Capture the cell that displays the provided text and extract its (X, Y) central coordinate. 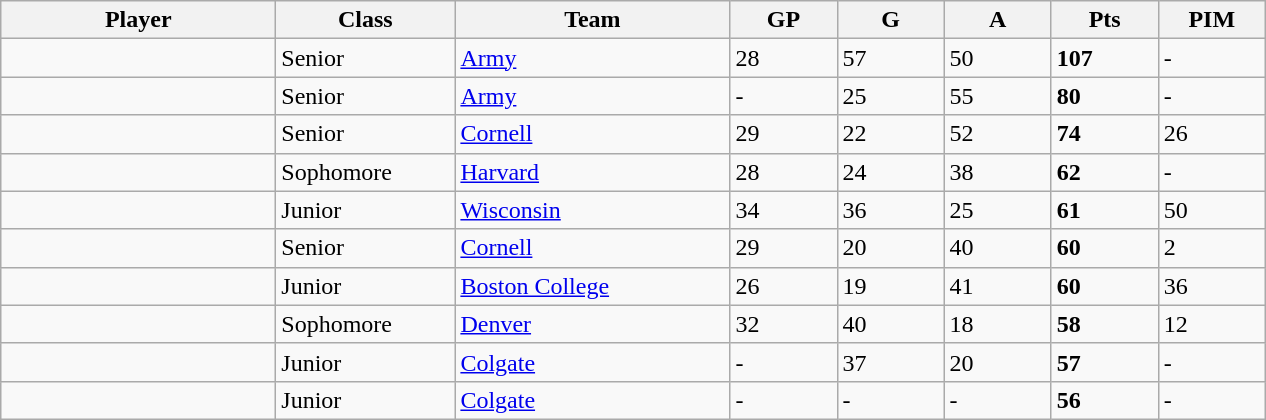
Pts (1104, 20)
32 (784, 324)
56 (1104, 400)
Class (366, 20)
22 (890, 134)
61 (1104, 210)
107 (1104, 58)
18 (998, 324)
Harvard (592, 172)
41 (998, 286)
Player (138, 20)
58 (1104, 324)
34 (784, 210)
GP (784, 20)
Boston College (592, 286)
19 (890, 286)
12 (1212, 324)
80 (1104, 96)
62 (1104, 172)
24 (890, 172)
38 (998, 172)
A (998, 20)
55 (998, 96)
52 (998, 134)
G (890, 20)
2 (1212, 248)
Team (592, 20)
37 (890, 362)
Denver (592, 324)
74 (1104, 134)
PIM (1212, 20)
Wisconsin (592, 210)
